Detect which cell encompasses the target text, then output its [x, y] center coordinate. 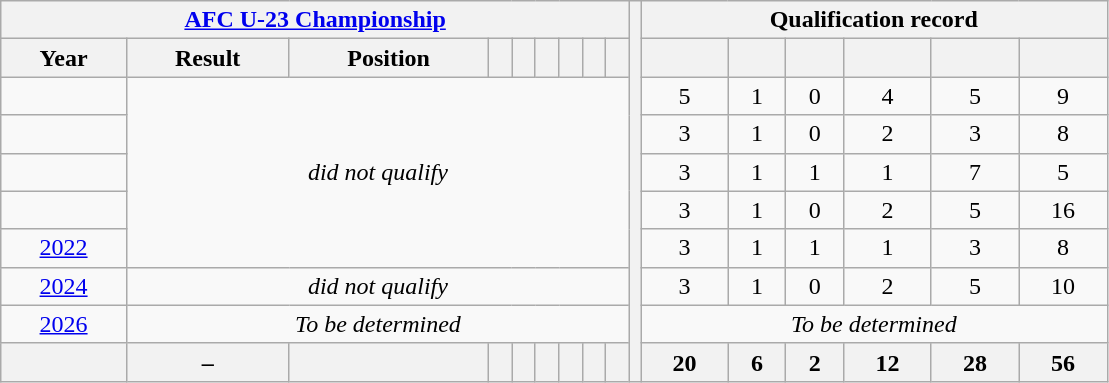
6 [757, 362]
2026 [64, 324]
20 [685, 362]
4 [888, 96]
– [208, 362]
2022 [64, 248]
10 [1063, 286]
56 [1063, 362]
Qualification record [874, 20]
7 [975, 172]
Year [64, 58]
Result [208, 58]
AFC U-23 Championship [316, 20]
Position [388, 58]
12 [888, 362]
9 [1063, 96]
28 [975, 362]
2024 [64, 286]
16 [1063, 210]
